Return [x, y] of the center of cell containing provided text 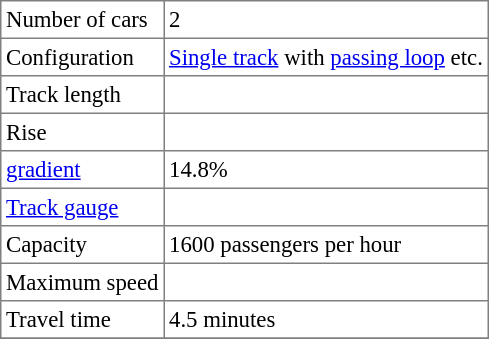
Track gauge [82, 207]
Track length [82, 95]
14.8% [326, 170]
4.5 minutes [326, 320]
Capacity [82, 245]
Number of cars [82, 20]
Rise [82, 132]
Travel time [82, 320]
2 [326, 20]
Single track with passing loop etc. [326, 57]
gradient [82, 170]
1600 passengers per hour [326, 245]
Configuration [82, 57]
Maximum speed [82, 282]
